Determine the (X, Y) coordinate at the center of the cell enclosing the given text.  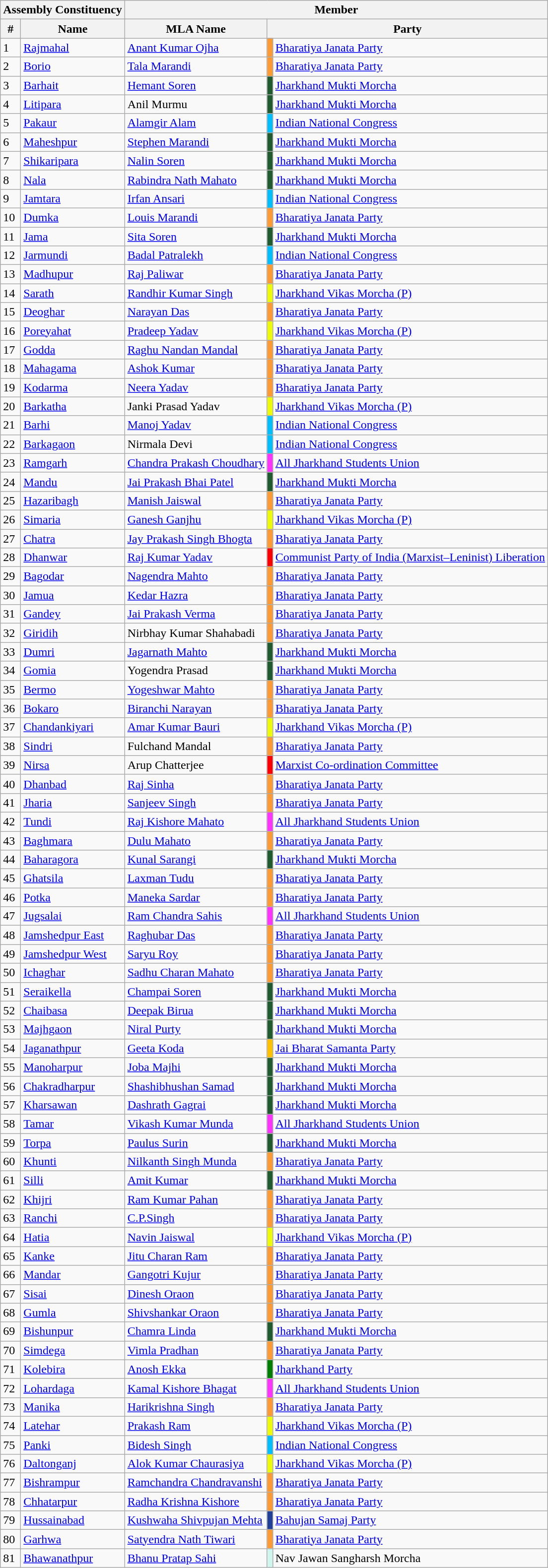
Jay Prakash Singh Bhogta (196, 538)
36 (11, 708)
Jama (72, 237)
Seraikella (72, 992)
Shivshankar Oraon (196, 1313)
Ranchi (72, 1218)
81 (11, 1558)
5 (11, 123)
1 (11, 48)
Majhgaon (72, 1029)
17 (11, 350)
Jai Prakash Verma (196, 614)
70 (11, 1350)
Maneka Sardar (196, 897)
60 (11, 1162)
63 (11, 1218)
Ichaghar (72, 973)
77 (11, 1483)
Bishrampur (72, 1483)
Amit Kumar (196, 1181)
Shikaripara (72, 161)
68 (11, 1313)
27 (11, 538)
Chakradharpur (72, 1086)
20 (11, 406)
Potka (72, 897)
Nav Jawan Sangharsh Morcha (410, 1558)
Deepak Birua (196, 1010)
62 (11, 1199)
69 (11, 1331)
24 (11, 482)
Marxist Co-ordination Committee (410, 765)
33 (11, 652)
Yogendra Prasad (196, 671)
Deoghar (72, 312)
Bahujan Samaj Party (410, 1520)
Gandey (72, 614)
Latehar (72, 1426)
Fulchand Mandal (196, 746)
Chamra Linda (196, 1331)
21 (11, 425)
Laxman Tudu (196, 878)
8 (11, 180)
57 (11, 1105)
Gangotri Kujur (196, 1275)
30 (11, 595)
Ram Kumar Pahan (196, 1199)
Rabindra Nath Mahato (196, 180)
Biranchi Narayan (196, 708)
Jamshedpur East (72, 935)
Randhir Kumar Singh (196, 293)
Neera Yadav (196, 387)
Bhanu Pratap Sahi (196, 1558)
MLA Name (196, 29)
40 (11, 784)
9 (11, 198)
52 (11, 1010)
Arup Chatterjee (196, 765)
Raghu Nandan Mandal (196, 350)
Silli (72, 1181)
48 (11, 935)
Jamua (72, 595)
Poreyahat (72, 331)
Bidesh Singh (196, 1445)
Assembly Constituency (63, 10)
Raj Kishore Mahato (196, 821)
50 (11, 973)
35 (11, 690)
Barkatha (72, 406)
Kharsawan (72, 1105)
34 (11, 671)
Radha Krishna Kishore (196, 1502)
Nirsa (72, 765)
71 (11, 1369)
Jharia (72, 803)
Nirmala Devi (196, 444)
Chaibasa (72, 1010)
Lohardaga (72, 1388)
Janki Prasad Yadav (196, 406)
Raj Sinha (196, 784)
Raghubar Das (196, 935)
73 (11, 1407)
Communist Party of India (Marxist–Leninist) Liberation (410, 558)
Member (336, 10)
65 (11, 1256)
Dhanwar (72, 558)
Chandra Prakash Choudhary (196, 463)
Geeta Koda (196, 1048)
29 (11, 576)
Tamar (72, 1124)
Jugsalai (72, 916)
Jaganathpur (72, 1048)
Party (407, 29)
58 (11, 1124)
Litipara (72, 104)
Tundi (72, 821)
Simdega (72, 1350)
78 (11, 1502)
Dumri (72, 652)
Chatra (72, 538)
Jai Prakash Bhai Patel (196, 482)
Giridih (72, 633)
4 (11, 104)
Badal Patralekh (196, 255)
Pakaur (72, 123)
Bokaro (72, 708)
Garhwa (72, 1539)
6 (11, 142)
Sanjeev Singh (196, 803)
Gomia (72, 671)
Satyendra Nath Tiwari (196, 1539)
11 (11, 237)
Louis Marandi (196, 217)
Manoharpur (72, 1067)
Kanke (72, 1256)
Barkagaon (72, 444)
Nirbhay Kumar Shahabadi (196, 633)
Saryu Roy (196, 954)
14 (11, 293)
45 (11, 878)
Mandar (72, 1275)
Pradeep Yadav (196, 331)
Niral Purty (196, 1029)
Jarmundi (72, 255)
61 (11, 1181)
Nalin Soren (196, 161)
54 (11, 1048)
Irfan Ansari (196, 198)
Gumla (72, 1313)
Navin Jaiswal (196, 1237)
Jamshedpur West (72, 954)
12 (11, 255)
53 (11, 1029)
55 (11, 1067)
23 (11, 463)
Tala Marandi (196, 66)
39 (11, 765)
Manish Jaiswal (196, 501)
Barhait (72, 85)
Jharkhand Party (410, 1369)
59 (11, 1142)
Jai Bharat Samanta Party (410, 1048)
31 (11, 614)
Bishunpur (72, 1331)
Khunti (72, 1162)
Ramchandra Chandravanshi (196, 1483)
Ghatsila (72, 878)
Ram Chandra Sahis (196, 916)
7 (11, 161)
Kunal Sarangi (196, 860)
10 (11, 217)
Vikash Kumar Munda (196, 1124)
Jamtara (72, 198)
Chhatarpur (72, 1502)
Name (72, 29)
72 (11, 1388)
Baghmara (72, 841)
46 (11, 897)
Khijri (72, 1199)
16 (11, 331)
Harikrishna Singh (196, 1407)
66 (11, 1275)
# (11, 29)
44 (11, 860)
49 (11, 954)
Nagendra Mahto (196, 576)
Hussainabad (72, 1520)
Alamgir Alam (196, 123)
13 (11, 274)
Jitu Charan Ram (196, 1256)
75 (11, 1445)
2 (11, 66)
Raj Kumar Yadav (196, 558)
Nilkanth Singh Munda (196, 1162)
Ganesh Ganjhu (196, 519)
15 (11, 312)
Manoj Yadav (196, 425)
Vimla Pradhan (196, 1350)
Prakash Ram (196, 1426)
Bermo (72, 690)
51 (11, 992)
Champai Soren (196, 992)
Ramgarh (72, 463)
C.P.Singh (196, 1218)
Kolebira (72, 1369)
Alok Kumar Chaurasiya (196, 1464)
Dumka (72, 217)
3 (11, 85)
37 (11, 727)
19 (11, 387)
Raj Paliwar (196, 274)
Yogeshwar Mahto (196, 690)
47 (11, 916)
18 (11, 369)
Dashrath Gagrai (196, 1105)
Dulu Mahato (196, 841)
Panki (72, 1445)
Stephen Marandi (196, 142)
Sindri (72, 746)
Godda (72, 350)
Shashibhushan Samad (196, 1086)
Mahagama (72, 369)
Kedar Hazra (196, 595)
Manika (72, 1407)
Anil Murmu (196, 104)
43 (11, 841)
Chandankiyari (72, 727)
64 (11, 1237)
Narayan Das (196, 312)
Barhi (72, 425)
Sarath (72, 293)
26 (11, 519)
Daltonganj (72, 1464)
Sisai (72, 1294)
Simaria (72, 519)
Kamal Kishore Bhagat (196, 1388)
Borio (72, 66)
Rajmahal (72, 48)
67 (11, 1294)
22 (11, 444)
Joba Majhi (196, 1067)
Kodarma (72, 387)
Amar Kumar Bauri (196, 727)
28 (11, 558)
32 (11, 633)
56 (11, 1086)
Dinesh Oraon (196, 1294)
Hazaribagh (72, 501)
76 (11, 1464)
Sadhu Charan Mahato (196, 973)
Bagodar (72, 576)
Bhawanathpur (72, 1558)
79 (11, 1520)
Mandu (72, 482)
Torpa (72, 1142)
Kushwaha Shivpujan Mehta (196, 1520)
Hatia (72, 1237)
Madhupur (72, 274)
38 (11, 746)
Dhanbad (72, 784)
Ashok Kumar (196, 369)
Anosh Ekka (196, 1369)
Nala (72, 180)
Paulus Surin (196, 1142)
25 (11, 501)
Baharagora (72, 860)
42 (11, 821)
80 (11, 1539)
Maheshpur (72, 142)
74 (11, 1426)
41 (11, 803)
Hemant Soren (196, 85)
Jagarnath Mahto (196, 652)
Sita Soren (196, 237)
Anant Kumar Ojha (196, 48)
